Extract the [X, Y] coordinate from the center of the cell holding the provided text.  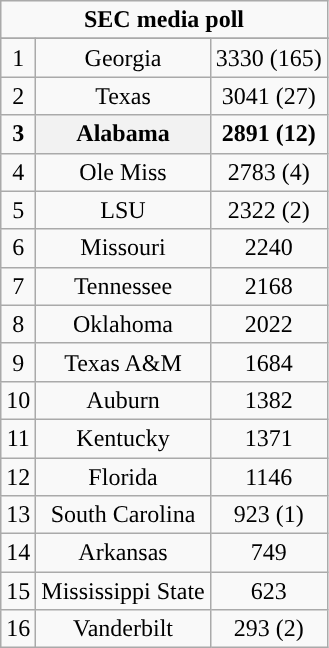
3 [18, 134]
Mississippi State [123, 591]
Auburn [123, 400]
Florida [123, 477]
2322 (2) [268, 210]
Ole Miss [123, 172]
1382 [268, 400]
Missouri [123, 248]
Tennessee [123, 286]
1146 [268, 477]
Oklahoma [123, 324]
Alabama [123, 134]
2022 [268, 324]
3041 (27) [268, 96]
2891 (12) [268, 134]
11 [18, 438]
1684 [268, 362]
LSU [123, 210]
SEC media poll [164, 20]
749 [268, 553]
Arkansas [123, 553]
14 [18, 553]
South Carolina [123, 515]
5 [18, 210]
15 [18, 591]
Georgia [123, 58]
2240 [268, 248]
2783 (4) [268, 172]
12 [18, 477]
10 [18, 400]
16 [18, 629]
2168 [268, 286]
Kentucky [123, 438]
3330 (165) [268, 58]
Texas [123, 96]
13 [18, 515]
1 [18, 58]
293 (2) [268, 629]
923 (1) [268, 515]
Texas A&M [123, 362]
1371 [268, 438]
8 [18, 324]
7 [18, 286]
9 [18, 362]
4 [18, 172]
2 [18, 96]
6 [18, 248]
Vanderbilt [123, 629]
623 [268, 591]
